Return the (x, y) coordinate for the center point of the cell that contains the specified text.  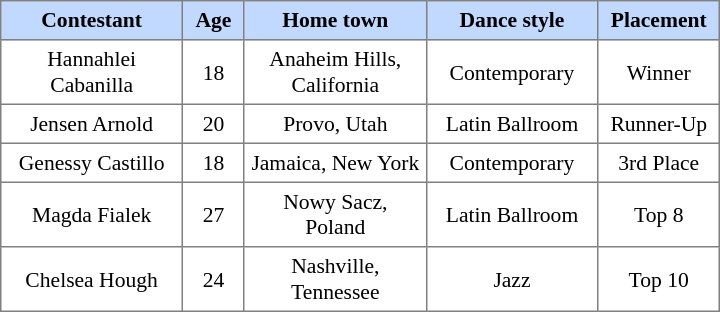
Top 10 (659, 279)
Jensen Arnold (92, 124)
Dance style (512, 20)
Provo, Utah (335, 124)
Top 8 (659, 214)
Nowy Sacz, Poland (335, 214)
Runner-Up (659, 124)
Contestant (92, 20)
Jamaica, New York (335, 162)
Placement (659, 20)
Nashville, Tennessee (335, 279)
27 (213, 214)
24 (213, 279)
Anaheim Hills, California (335, 72)
Age (213, 20)
Winner (659, 72)
20 (213, 124)
Home town (335, 20)
Hannahlei Cabanilla (92, 72)
Magda Fialek (92, 214)
3rd Place (659, 162)
Chelsea Hough (92, 279)
Jazz (512, 279)
Genessy Castillo (92, 162)
